Return the (X, Y) coordinate for the center point of the cell that contains the specified text.  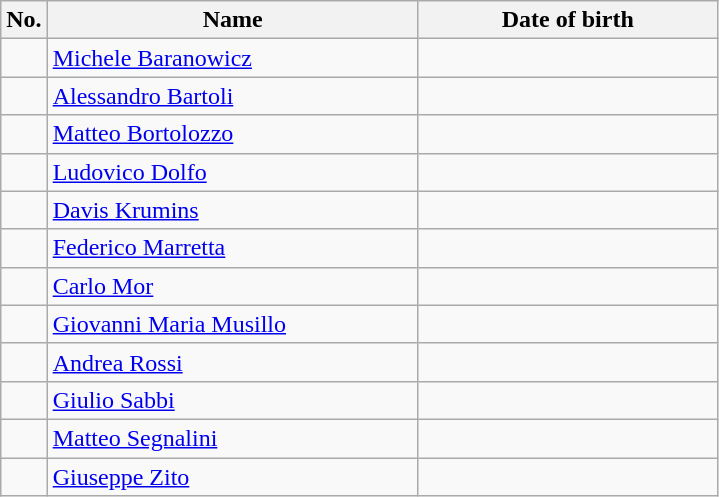
Carlo Mor (232, 286)
Giovanni Maria Musillo (232, 324)
Davis Krumins (232, 210)
Giulio Sabbi (232, 400)
Date of birth (568, 20)
Ludovico Dolfo (232, 172)
Federico Marretta (232, 248)
Matteo Segnalini (232, 438)
Andrea Rossi (232, 362)
No. (24, 20)
Alessandro Bartoli (232, 96)
Michele Baranowicz (232, 58)
Matteo Bortolozzo (232, 134)
Name (232, 20)
Giuseppe Zito (232, 477)
